Detect which cell encompasses the target text, then output its (X, Y) center coordinate. 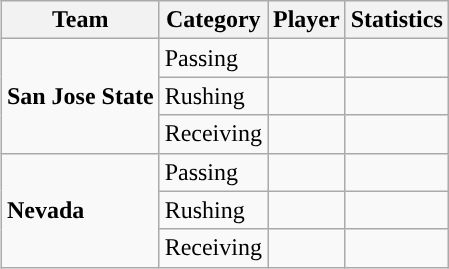
Team (80, 20)
Statistics (396, 20)
San Jose State (80, 96)
Player (307, 20)
Category (213, 20)
Nevada (80, 210)
